Scan for the cell matching the given text and deliver its (X, Y) coordinate at center. 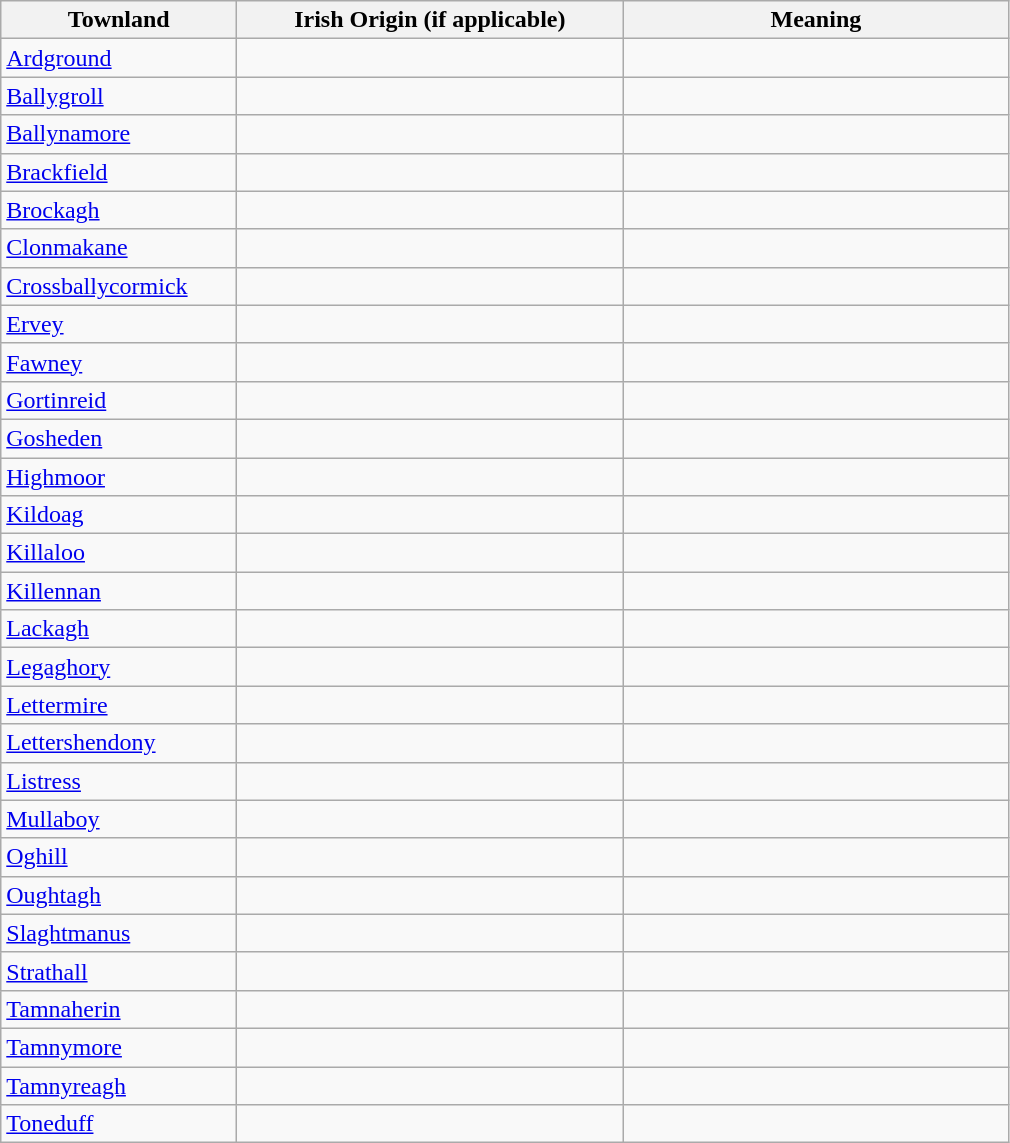
Gortinreid (119, 400)
Oghill (119, 857)
Crossballycormick (119, 286)
Irish Origin (if applicable) (430, 20)
Clonmakane (119, 248)
Listress (119, 781)
Killaloo (119, 553)
Ervey (119, 324)
Brockagh (119, 210)
Ardground (119, 58)
Highmoor (119, 477)
Brackfield (119, 172)
Lettermire (119, 705)
Ballynamore (119, 134)
Mullaboy (119, 819)
Slaghtmanus (119, 933)
Tamnyreagh (119, 1085)
Townland (119, 20)
Tamnymore (119, 1047)
Oughtagh (119, 895)
Lackagh (119, 629)
Toneduff (119, 1124)
Strathall (119, 971)
Gosheden (119, 438)
Kildoag (119, 515)
Lettershendony (119, 743)
Killennan (119, 591)
Ballygroll (119, 96)
Meaning (816, 20)
Fawney (119, 362)
Legaghory (119, 667)
Tamnaherin (119, 1009)
